Search for the cell housing the specified text and yield its (X, Y) center coordinate. 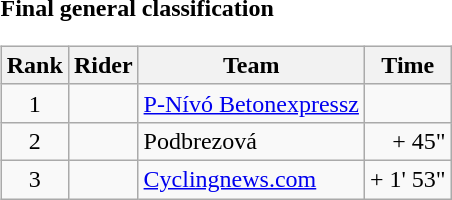
Rider (103, 65)
Time (408, 65)
Cyclingnews.com (251, 179)
3 (34, 179)
Team (251, 65)
+ 1' 53" (408, 179)
2 (34, 141)
+ 45" (408, 141)
Podbrezová (251, 141)
Rank (34, 65)
P-Nívó Betonexpressz (251, 103)
1 (34, 103)
